Find where the given text appears and provide that cell's center as [X, Y] coordinate. 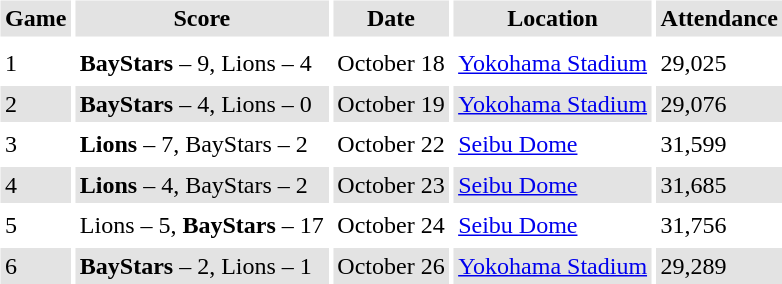
29,076 [719, 104]
October 24 [391, 226]
Location [553, 18]
BayStars – 4, Lions – 0 [202, 104]
2 [35, 104]
Score [202, 18]
October 26 [391, 266]
Attendance [719, 18]
31,685 [719, 185]
Game [35, 18]
BayStars – 9, Lions – 4 [202, 64]
Date [391, 18]
BayStars – 2, Lions – 1 [202, 266]
October 18 [391, 64]
31,756 [719, 226]
5 [35, 226]
Lions – 4, BayStars – 2 [202, 185]
October 23 [391, 185]
29,289 [719, 266]
1 [35, 64]
4 [35, 185]
Lions – 7, BayStars – 2 [202, 144]
31,599 [719, 144]
6 [35, 266]
Lions – 5, BayStars – 17 [202, 226]
October 19 [391, 104]
29,025 [719, 64]
October 22 [391, 144]
3 [35, 144]
